Extract the (X, Y) coordinate from the center of the cell holding the provided text.  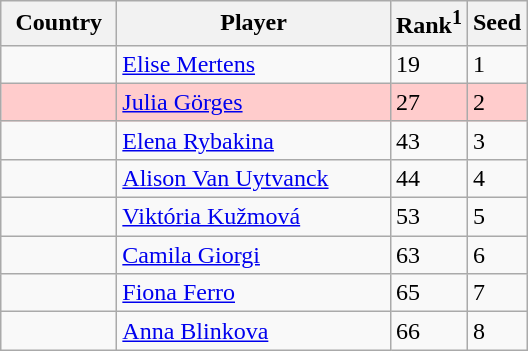
53 (428, 217)
27 (428, 102)
Rank1 (428, 24)
Viktória Kužmová (254, 217)
Anna Blinkova (254, 331)
4 (496, 178)
19 (428, 64)
2 (496, 102)
Julia Görges (254, 102)
43 (428, 140)
Alison Van Uytvanck (254, 178)
7 (496, 293)
Country (59, 24)
Seed (496, 24)
Camila Giorgi (254, 255)
6 (496, 255)
Elena Rybakina (254, 140)
5 (496, 217)
3 (496, 140)
8 (496, 331)
44 (428, 178)
Player (254, 24)
Fiona Ferro (254, 293)
65 (428, 293)
1 (496, 64)
66 (428, 331)
Elise Mertens (254, 64)
63 (428, 255)
